Detect which cell encompasses the target text, then output its (X, Y) center coordinate. 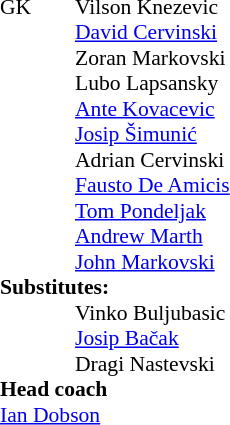
Ante Kovacevic (152, 109)
Lubo Lapsansky (152, 83)
Andrew Marth (152, 237)
Zoran Markovski (152, 58)
Josip Šimunić (152, 135)
David Cervinski (152, 33)
Vinko Buljubasic (152, 313)
Substitutes: (115, 287)
Josip Bačak (152, 339)
Tom Pondeljak (152, 211)
John Markovski (152, 262)
Head coach (115, 389)
Adrian Cervinski (152, 160)
Fausto De Amicis (152, 185)
Dragi Nastevski (152, 364)
